Determine the [x, y] coordinate at the center of the cell enclosing the given text.  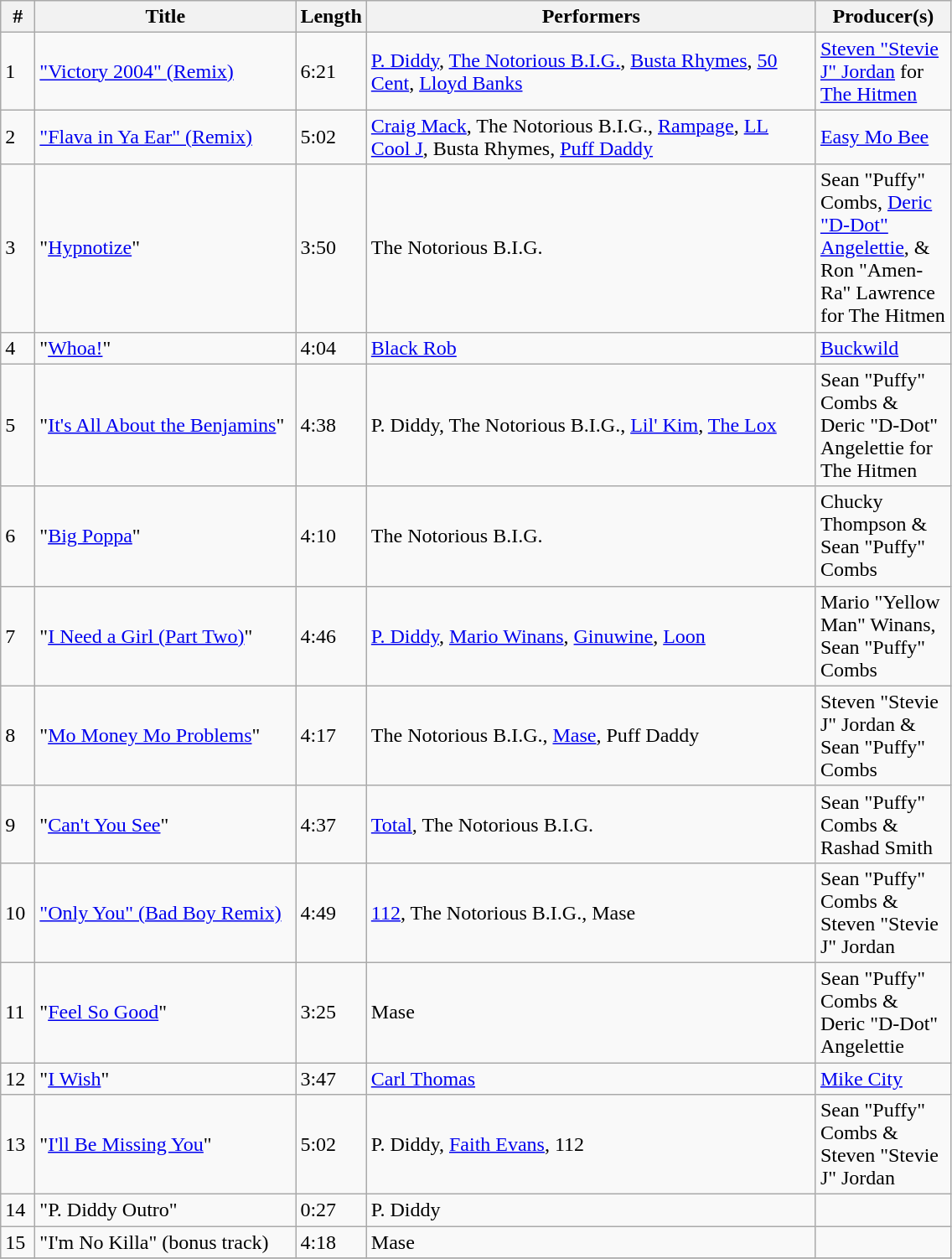
13 [18, 1145]
4:46 [331, 635]
4:38 [331, 425]
"I'll Be Missing You" [166, 1145]
4:17 [331, 736]
"Can't You See" [166, 824]
Sean "Puffy" Combs & Deric "D-Dot" Angelettie [883, 1013]
Easy Mo Bee [883, 137]
P. Diddy, Mario Winans, Ginuwine, Loon [591, 635]
Total, The Notorious B.I.G. [591, 824]
"I'm No Killa" (bonus track) [166, 1242]
4:04 [331, 348]
7 [18, 635]
"Whoa!" [166, 348]
P. Diddy, Faith Evans, 112 [591, 1145]
Length [331, 17]
9 [18, 824]
Steven "Stevie J" Jordan & Sean "Puffy" Combs [883, 736]
11 [18, 1013]
4:18 [331, 1242]
6 [18, 536]
P. Diddy [591, 1210]
"Hypnotize" [166, 248]
3:47 [331, 1079]
Sean "Puffy" Combs & Deric "D-Dot" Angelettie for The Hitmen [883, 425]
Craig Mack, The Notorious B.I.G., Rampage, LL Cool J, Busta Rhymes, Puff Daddy [591, 137]
"I Need a Girl (Part Two)" [166, 635]
Mike City [883, 1079]
"It's All About the Benjamins" [166, 425]
Performers [591, 17]
3 [18, 248]
Black Rob [591, 348]
8 [18, 736]
"Feel So Good" [166, 1013]
"Big Poppa" [166, 536]
Chucky Thompson & Sean "Puffy" Combs [883, 536]
4:37 [331, 824]
P. Diddy, The Notorious B.I.G., Lil' Kim, The Lox [591, 425]
10 [18, 912]
Buckwild [883, 348]
6:21 [331, 71]
4:10 [331, 536]
3:25 [331, 1013]
2 [18, 137]
Carl Thomas [591, 1079]
"I Wish" [166, 1079]
5 [18, 425]
"Victory 2004" (Remix) [166, 71]
# [18, 17]
"Mo Money Mo Problems" [166, 736]
12 [18, 1079]
Sean "Puffy" Combs & Rashad Smith [883, 824]
15 [18, 1242]
"Only You" (Bad Boy Remix) [166, 912]
0:27 [331, 1210]
Sean "Puffy" Combs, Deric "D-Dot" Angelettie, & Ron "Amen-Ra" Lawrence for The Hitmen [883, 248]
Mario "Yellow Man" Winans, Sean "Puffy" Combs [883, 635]
Producer(s) [883, 17]
112, The Notorious B.I.G., Mase [591, 912]
4 [18, 348]
4:49 [331, 912]
14 [18, 1210]
"P. Diddy Outro" [166, 1210]
Title [166, 17]
Steven "Stevie J" Jordan for The Hitmen [883, 71]
"Flava in Ya Ear" (Remix) [166, 137]
3:50 [331, 248]
The Notorious B.I.G., Mase, Puff Daddy [591, 736]
1 [18, 71]
P. Diddy, The Notorious B.I.G., Busta Rhymes, 50 Cent, Lloyd Banks [591, 71]
